Search for the cell housing the specified text and yield its [X, Y] center coordinate. 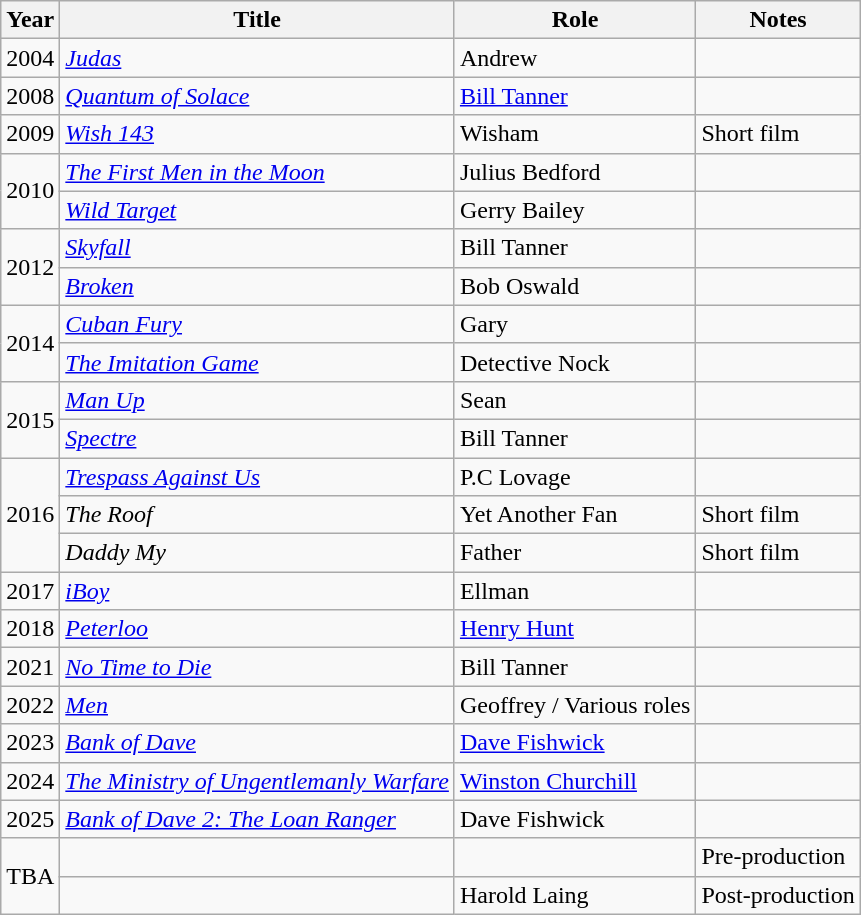
Father [574, 553]
2023 [30, 743]
Gary [574, 324]
Bob Oswald [574, 286]
Daddy My [258, 553]
Bank of Dave [258, 743]
Andrew [574, 58]
Julius Bedford [574, 172]
Judas [258, 58]
2010 [30, 191]
Man Up [258, 400]
Henry Hunt [574, 629]
2009 [30, 134]
Spectre [258, 438]
2024 [30, 781]
2014 [30, 343]
Wild Target [258, 210]
2016 [30, 515]
Quantum of Solace [258, 96]
Wisham [574, 134]
2012 [30, 267]
P.C Lovage [574, 477]
No Time to Die [258, 667]
Trespass Against Us [258, 477]
Harold Laing [574, 895]
Year [30, 20]
2018 [30, 629]
Pre-production [778, 857]
Broken [258, 286]
Cuban Fury [258, 324]
The Imitation Game [258, 362]
Yet Another Fan [574, 515]
The Roof [258, 515]
Bank of Dave 2: The Loan Ranger [258, 819]
The Ministry of Ungentlemanly Warfare [258, 781]
2008 [30, 96]
Gerry Bailey [574, 210]
iBoy [258, 591]
TBA [30, 876]
Skyfall [258, 248]
2015 [30, 419]
2025 [30, 819]
2004 [30, 58]
2021 [30, 667]
Title [258, 20]
Role [574, 20]
2017 [30, 591]
Wish 143 [258, 134]
Winston Churchill [574, 781]
Peterloo [258, 629]
Ellman [574, 591]
Geoffrey / Various roles [574, 705]
Notes [778, 20]
Post-production [778, 895]
Men [258, 705]
Sean [574, 400]
2022 [30, 705]
Detective Nock [574, 362]
The First Men in the Moon [258, 172]
